Capture the cell that displays the provided text and extract its [x, y] central coordinate. 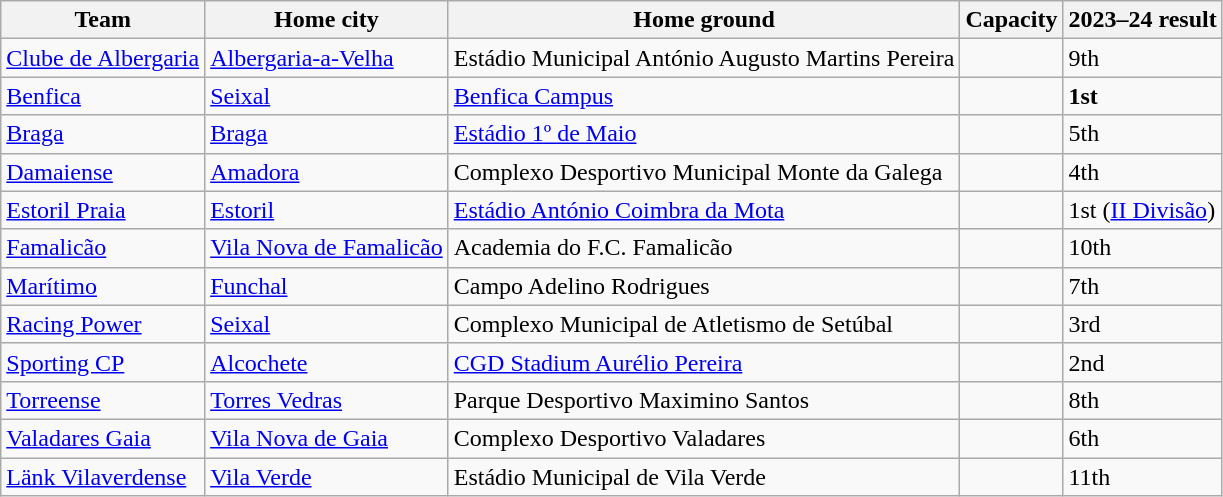
Alcochete [327, 362]
Campo Adelino Rodrigues [704, 286]
Estádio Municipal António Augusto Martins Pereira [704, 58]
3rd [1142, 324]
8th [1142, 400]
9th [1142, 58]
Academia do F.C. Famalicão [704, 248]
Vila Nova de Gaia [327, 438]
10th [1142, 248]
4th [1142, 172]
Benfica Campus [704, 96]
Complexo Municipal de Atletismo de Setúbal [704, 324]
Amadora [327, 172]
11th [1142, 477]
Complexo Desportivo Municipal Monte da Galega [704, 172]
Parque Desportivo Maximino Santos [704, 400]
6th [1142, 438]
7th [1142, 286]
Racing Power [103, 324]
2nd [1142, 362]
Funchal [327, 286]
1st [1142, 96]
Famalicão [103, 248]
1st (II Divisão) [1142, 210]
Capacity [1012, 20]
Benfica [103, 96]
Clube de Albergaria [103, 58]
Estádio António Coimbra da Mota [704, 210]
CGD Stadium Aurélio Pereira [704, 362]
Torreense [103, 400]
Estádio Municipal de Vila Verde [704, 477]
Complexo Desportivo Valadares [704, 438]
2023–24 result [1142, 20]
5th [1142, 134]
Estoril [327, 210]
Estádio 1º de Maio [704, 134]
Valadares Gaia [103, 438]
Albergaria-a-Velha [327, 58]
Sporting CP [103, 362]
Marítimo [103, 286]
Team [103, 20]
Estoril Praia [103, 210]
Home ground [704, 20]
Vila Verde [327, 477]
Damaiense [103, 172]
Home city [327, 20]
Torres Vedras [327, 400]
Vila Nova de Famalicão [327, 248]
Länk Vilaverdense [103, 477]
